Scan for the cell matching the given text and deliver its (x, y) coordinate at center. 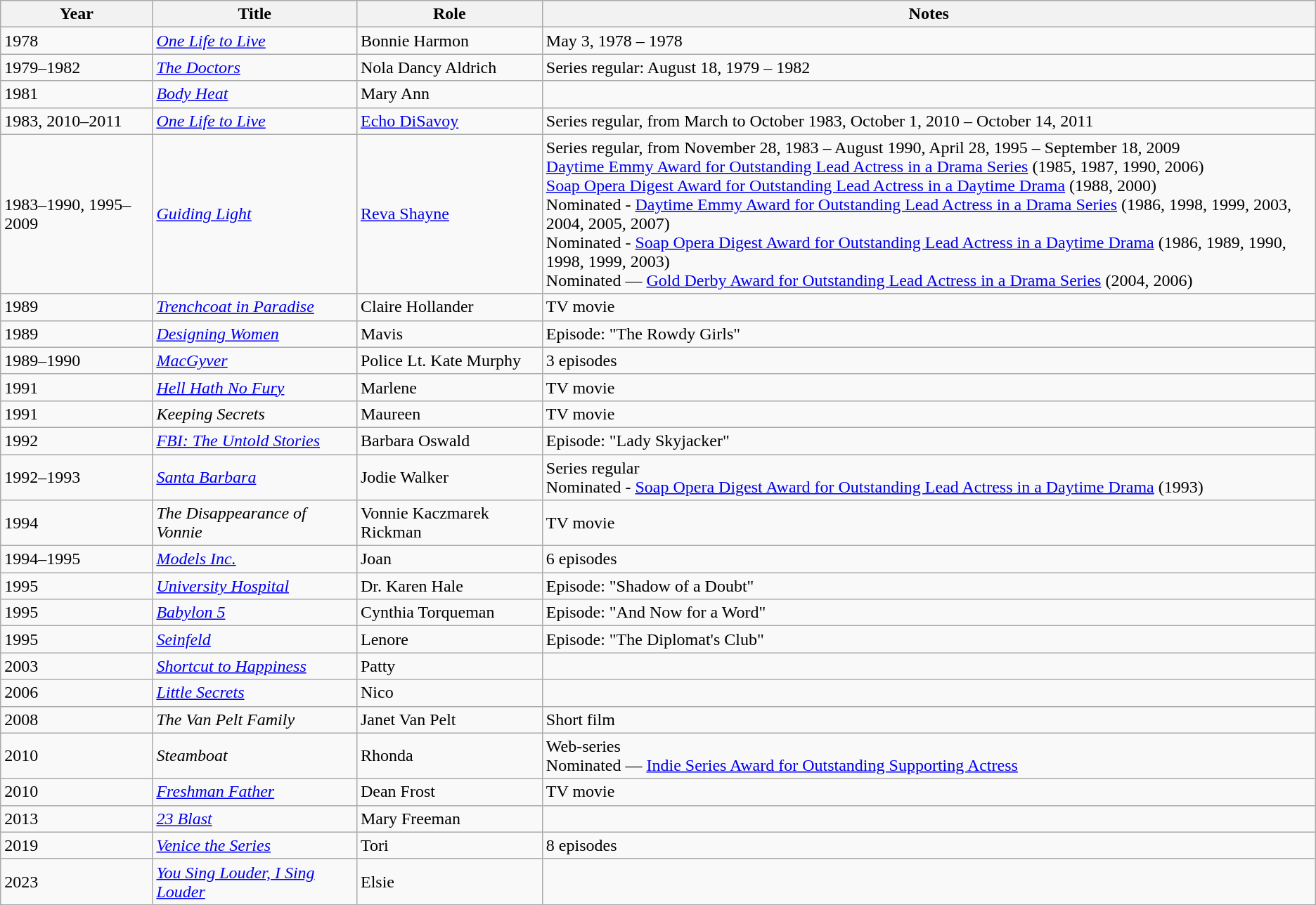
Notes (929, 14)
Janet Van Pelt (449, 720)
The Doctors (254, 67)
Santa Barbara (254, 476)
Episode: "Lady Skyjacker" (929, 441)
Short film (929, 720)
Little Secrets (254, 693)
Police Lt. Kate Murphy (449, 360)
University Hospital (254, 586)
2019 (77, 845)
May 3, 1978 – 1978 (929, 41)
Dean Frost (449, 792)
Steamboat (254, 756)
Episode: "The Rowdy Girls" (929, 334)
Lenore (449, 639)
Mary Ann (449, 94)
23 Blast (254, 819)
2013 (77, 819)
Series regular, from March to October 1983, October 1, 2010 – October 14, 2011 (929, 121)
1992–1993 (77, 476)
1981 (77, 94)
1994–1995 (77, 559)
Maureen (449, 414)
1983–1990, 1995–2009 (77, 214)
Marlene (449, 387)
Body Heat (254, 94)
Babylon 5 (254, 613)
Trenchcoat in Paradise (254, 307)
Role (449, 14)
Elsie (449, 881)
Tori (449, 845)
Venice the Series (254, 845)
The Van Pelt Family (254, 720)
Bonnie Harmon (449, 41)
Patty (449, 666)
8 episodes (929, 845)
1989–1990 (77, 360)
1983, 2010–2011 (77, 121)
Series regular: August 18, 1979 – 1982 (929, 67)
Claire Hollander (449, 307)
Barbara Oswald (449, 441)
Joan (449, 559)
Year (77, 14)
Mavis (449, 334)
You Sing Louder, I Sing Louder (254, 881)
Nola Dancy Aldrich (449, 67)
3 episodes (929, 360)
Nico (449, 693)
1979–1982 (77, 67)
Mary Freeman (449, 819)
Rhonda (449, 756)
Freshman Father (254, 792)
MacGyver (254, 360)
Jodie Walker (449, 476)
Episode: "Shadow of a Doubt" (929, 586)
Guiding Light (254, 214)
2003 (77, 666)
Hell Hath No Fury (254, 387)
2023 (77, 881)
1978 (77, 41)
Reva Shayne (449, 214)
1994 (77, 523)
Designing Women (254, 334)
FBI: The Untold Stories (254, 441)
Models Inc. (254, 559)
Dr. Karen Hale (449, 586)
Cynthia Torqueman (449, 613)
6 episodes (929, 559)
The Disappearance of Vonnie (254, 523)
Echo DiSavoy (449, 121)
Web-seriesNominated — Indie Series Award for Outstanding Supporting Actress (929, 756)
2006 (77, 693)
Vonnie Kaczmarek Rickman (449, 523)
Episode: "And Now for a Word" (929, 613)
2008 (77, 720)
Shortcut to Happiness (254, 666)
Keeping Secrets (254, 414)
Title (254, 14)
1992 (77, 441)
Seinfeld (254, 639)
Episode: "The Diplomat's Club" (929, 639)
Series regularNominated - Soap Opera Digest Award for Outstanding Lead Actress in a Daytime Drama (1993) (929, 476)
